Output the (x, y) coordinate of the center of the cell containing the given text.  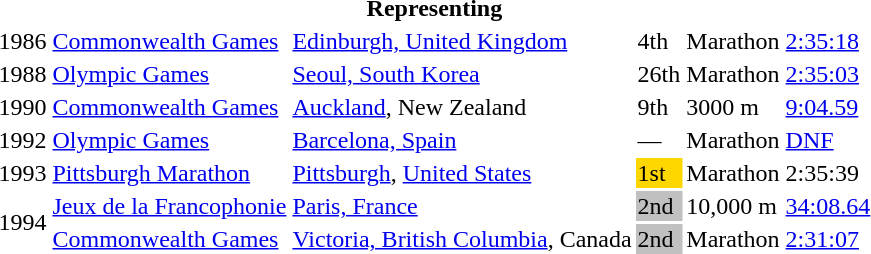
Victoria, British Columbia, Canada (462, 239)
Auckland, New Zealand (462, 107)
10,000 m (733, 206)
Edinburgh, United Kingdom (462, 41)
Jeux de la Francophonie (170, 206)
1st (659, 173)
4th (659, 41)
26th (659, 74)
Barcelona, Spain (462, 140)
Pittsburgh Marathon (170, 173)
— (659, 140)
Pittsburgh, United States (462, 173)
Paris, France (462, 206)
3000 m (733, 107)
Seoul, South Korea (462, 74)
9th (659, 107)
